Search for the cell housing the specified text and yield its [x, y] center coordinate. 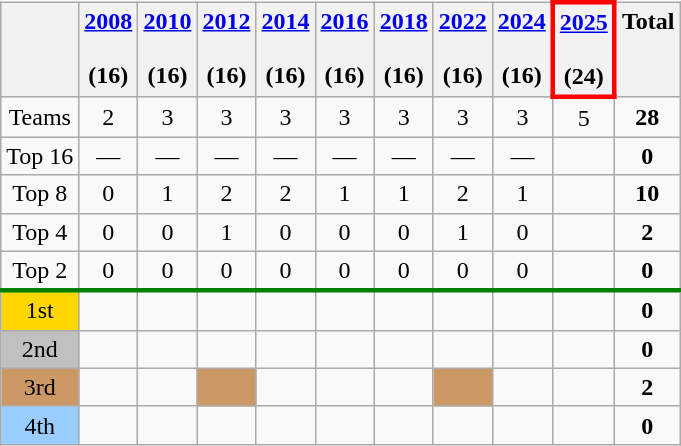
2008 (16) [108, 50]
10 [648, 194]
4th [40, 425]
2nd [40, 349]
2010 (16) [168, 50]
2016 (16) [344, 50]
28 [648, 117]
Top 4 [40, 232]
1st [40, 311]
Top 2 [40, 271]
2025 (24) [584, 50]
2014 (16) [286, 50]
2018 (16) [404, 50]
Top 16 [40, 156]
Top 8 [40, 194]
Teams [40, 117]
2022 (16) [462, 50]
2012 (16) [226, 50]
Total [648, 50]
5 [584, 117]
3rd [40, 387]
2024 (16) [522, 50]
